Find where the given text appears and provide that cell's center as (x, y) coordinate. 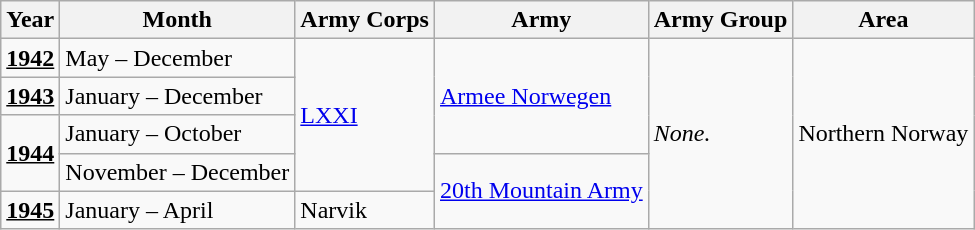
1944 (30, 153)
Month (178, 20)
1943 (30, 96)
Area (884, 20)
1942 (30, 58)
January – December (178, 96)
January – April (178, 210)
January – October (178, 134)
Army Group (720, 20)
November – December (178, 172)
None. (720, 134)
Year (30, 20)
Narvik (365, 210)
Northern Norway (884, 134)
Army (541, 20)
May – December (178, 58)
Armee Norwegen (541, 96)
1945 (30, 210)
LXXI (365, 115)
Army Corps (365, 20)
20th Mountain Army (541, 191)
